Provide the (X, Y) coordinate of the cell's center where the given text is located.  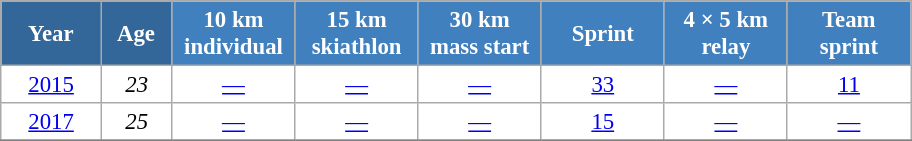
Year (52, 34)
11 (848, 85)
4 × 5 km relay (726, 34)
25 (136, 122)
23 (136, 85)
30 km mass start (480, 34)
Age (136, 34)
2017 (52, 122)
33 (602, 85)
Team sprint (848, 34)
15 km skiathlon (356, 34)
15 (602, 122)
10 km individual (234, 34)
2015 (52, 85)
Sprint (602, 34)
